Find where the given text appears and provide that cell's center as (x, y) coordinate. 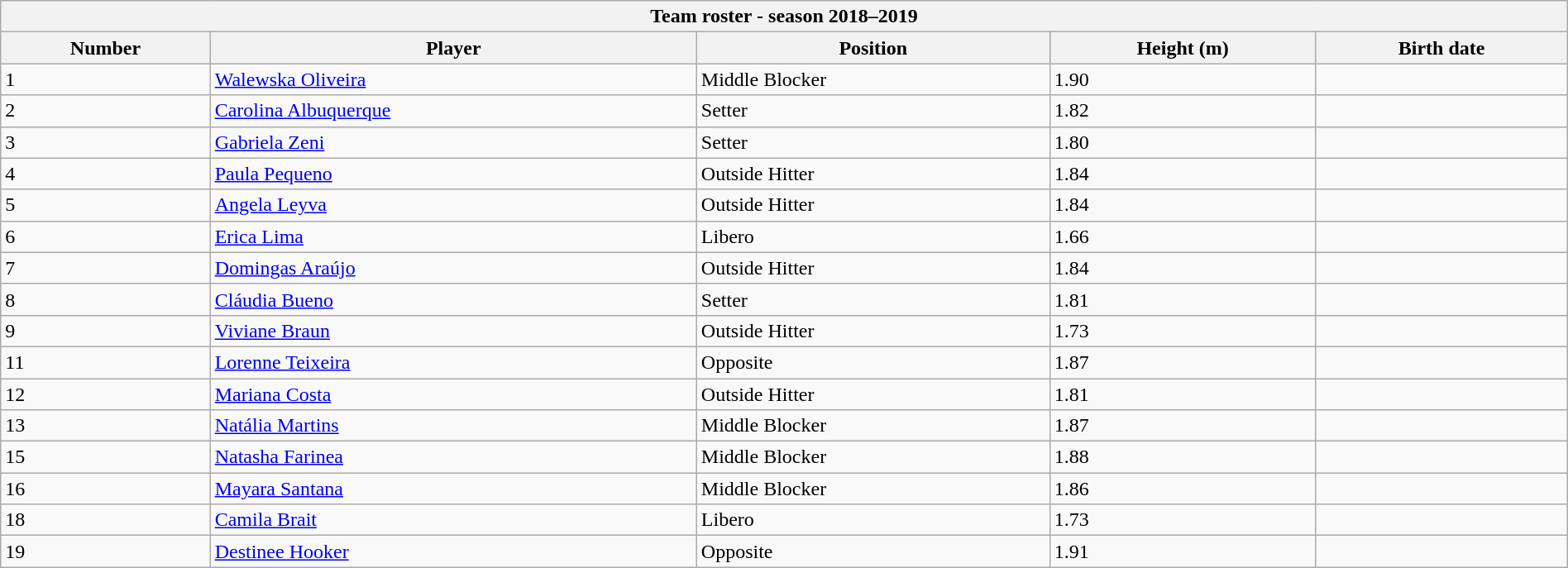
Natália Martins (453, 426)
1.80 (1183, 142)
6 (106, 236)
9 (106, 331)
Camila Brait (453, 520)
Gabriela Zeni (453, 142)
1.91 (1183, 551)
Mayara Santana (453, 489)
Destinee Hooker (453, 551)
Carolina Albuquerque (453, 111)
Erica Lima (453, 236)
18 (106, 520)
Team roster - season 2018–2019 (784, 17)
Height (m) (1183, 48)
3 (106, 142)
16 (106, 489)
Mariana Costa (453, 394)
Natasha Farinea (453, 457)
Paula Pequeno (453, 174)
Number (106, 48)
5 (106, 205)
2 (106, 111)
15 (106, 457)
1 (106, 79)
Viviane Braun (453, 331)
8 (106, 299)
11 (106, 362)
Position (873, 48)
19 (106, 551)
1.82 (1183, 111)
1.88 (1183, 457)
Player (453, 48)
7 (106, 268)
Walewska Oliveira (453, 79)
1.66 (1183, 236)
13 (106, 426)
12 (106, 394)
4 (106, 174)
Lorenne Teixeira (453, 362)
Domingas Araújo (453, 268)
Cláudia Bueno (453, 299)
1.86 (1183, 489)
1.90 (1183, 79)
Angela Leyva (453, 205)
Birth date (1441, 48)
